From the cell containing the given text, extract its center point as [x, y] coordinate. 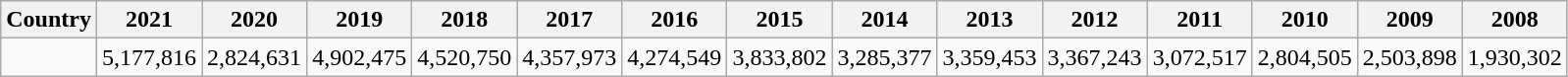
2020 [255, 20]
2,824,631 [255, 57]
2018 [465, 20]
2017 [569, 20]
2011 [1199, 20]
2013 [989, 20]
4,274,549 [675, 57]
3,285,377 [885, 57]
2008 [1515, 20]
Country [49, 20]
2,503,898 [1409, 57]
2012 [1095, 20]
4,902,475 [359, 57]
3,072,517 [1199, 57]
2010 [1305, 20]
2015 [779, 20]
2019 [359, 20]
1,930,302 [1515, 57]
3,833,802 [779, 57]
2009 [1409, 20]
2014 [885, 20]
4,520,750 [465, 57]
5,177,816 [149, 57]
2016 [675, 20]
4,357,973 [569, 57]
2,804,505 [1305, 57]
3,359,453 [989, 57]
3,367,243 [1095, 57]
2021 [149, 20]
